Scan for the cell matching the given text and deliver its [X, Y] coordinate at center. 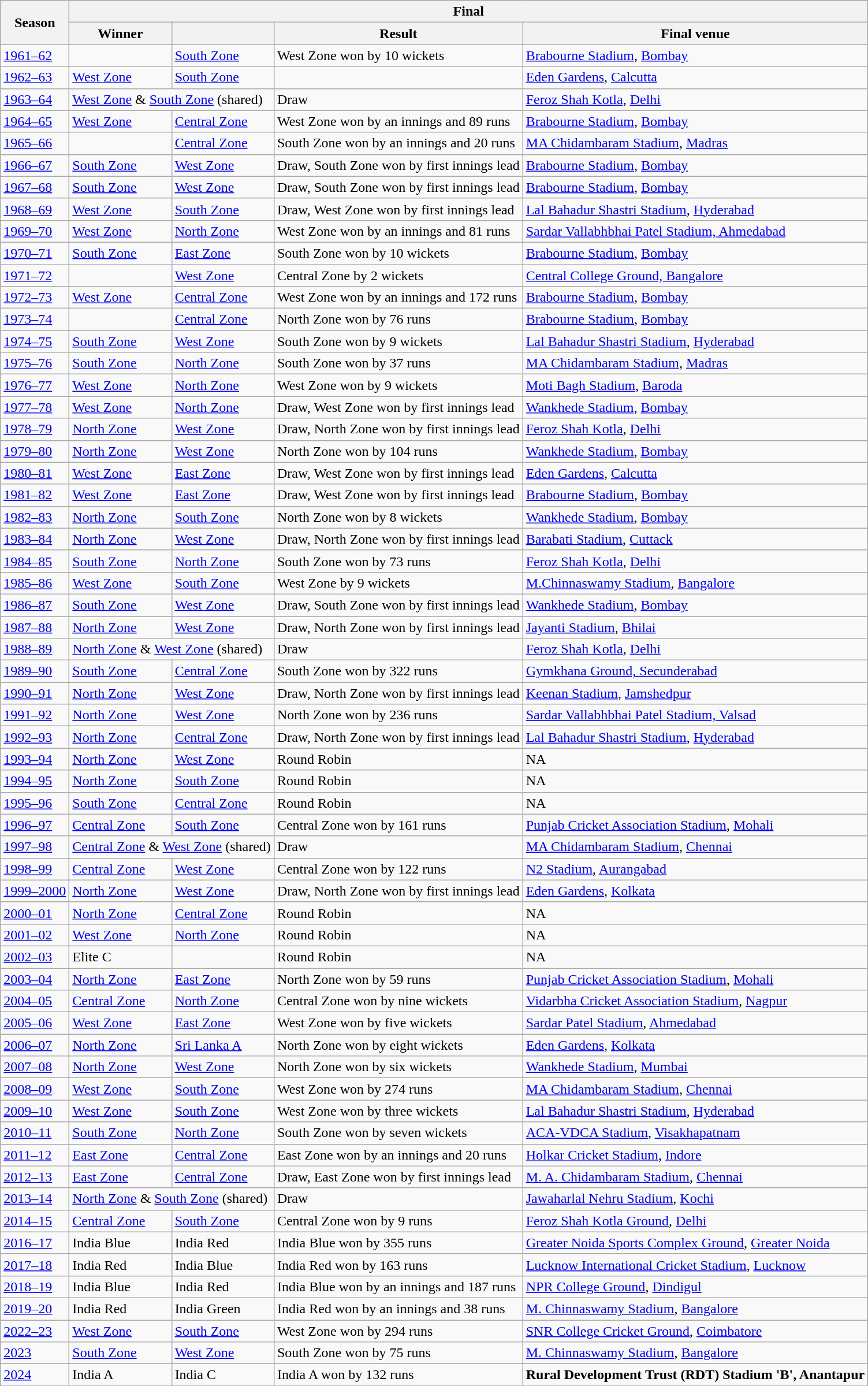
1982–83 [35, 517]
2013–14 [35, 1199]
South Zone won by 322 runs [398, 671]
2008–09 [35, 1089]
North Zone & South Zone (shared) [172, 1199]
1977–78 [35, 407]
2003–04 [35, 979]
2017–18 [35, 1265]
Moti Bagh Stadium, Baroda [695, 385]
1999–2000 [35, 891]
1992–93 [35, 737]
1961–62 [35, 55]
1979–80 [35, 451]
2022–23 [35, 1331]
1962–63 [35, 77]
Keenan Stadium, Jamshedpur [695, 693]
Jawaharlal Nehru Stadium, Kochi [695, 1199]
North Zone won by eight wickets [398, 1045]
Sardar Vallabhbhai Patel Stadium, Ahmedabad [695, 231]
Vidarbha Cricket Association Stadium, Nagpur [695, 1001]
South Zone won by 9 wickets [398, 341]
West Zone & South Zone (shared) [172, 99]
1969–70 [35, 231]
1983–84 [35, 539]
1975–76 [35, 363]
Central Zone won by 9 runs [398, 1221]
2000–01 [35, 913]
Draw, East Zone won by first innings lead [398, 1177]
2023 [35, 1353]
India A [120, 1375]
2009–10 [35, 1111]
Elite C [120, 957]
Sardar Patel Stadium, Ahmedabad [695, 1023]
1990–91 [35, 693]
2006–07 [35, 1045]
2019–20 [35, 1309]
N2 Stadium, Aurangabad [695, 869]
1984–85 [35, 561]
1972–73 [35, 298]
1973–74 [35, 319]
Sri Lanka A [223, 1045]
West Zone won by 9 wickets [398, 385]
2012–13 [35, 1177]
West Zone won by 294 runs [398, 1331]
2018–19 [35, 1287]
North Zone won by 8 wickets [398, 517]
Central Zone won by 122 runs [398, 869]
Barabati Stadium, Cuttack [695, 539]
Winner [120, 34]
1994–95 [35, 781]
West Zone won by three wickets [398, 1111]
India Red won by 163 runs [398, 1265]
2011–12 [35, 1155]
Greater Noida Sports Complex Ground, Greater Noida [695, 1243]
1964–65 [35, 121]
1993–94 [35, 759]
1976–77 [35, 385]
NPR College Ground, Dindigul [695, 1287]
1988–89 [35, 649]
Rural Development Trust (RDT) Stadium 'B', Anantapur [695, 1375]
2016–17 [35, 1243]
Season [35, 23]
Holkar Cricket Stadium, Indore [695, 1155]
Lucknow International Cricket Stadium, Lucknow [695, 1265]
West Zone by 9 wickets [398, 583]
Final venue [695, 34]
West Zone won by an innings and 89 runs [398, 121]
1995–96 [35, 803]
India A won by 132 runs [398, 1375]
1991–92 [35, 715]
Central Zone & West Zone (shared) [172, 847]
Central Zone won by 161 runs [398, 825]
2010–11 [35, 1133]
2014–15 [35, 1221]
ACA-VDCA Stadium, Visakhapatnam [695, 1133]
West Zone won by an innings and 172 runs [398, 298]
India C [223, 1375]
1978–79 [35, 429]
North Zone won by 76 runs [398, 319]
1963–64 [35, 99]
Central Zone by 2 wickets [398, 276]
West Zone won by five wickets [398, 1023]
Feroz Shah Kotla Ground, Delhi [695, 1221]
2001–02 [35, 935]
Jayanti Stadium, Bhilai [695, 627]
1966–67 [35, 165]
North Zone & West Zone (shared) [172, 649]
1967–68 [35, 187]
2004–05 [35, 1001]
1970–71 [35, 253]
M. A. Chidambaram Stadium, Chennai [695, 1177]
1974–75 [35, 341]
1981–82 [35, 495]
South Zone won by 10 wickets [398, 253]
North Zone won by 236 runs [398, 715]
India Blue won by an innings and 187 runs [398, 1287]
Gymkhana Ground, Secunderabad [695, 671]
1997–98 [35, 847]
South Zone won by an innings and 20 runs [398, 143]
India Blue won by 355 runs [398, 1243]
Final [469, 12]
South Zone won by seven wickets [398, 1133]
1989–90 [35, 671]
West Zone won by 274 runs [398, 1089]
1996–97 [35, 825]
South Zone won by 75 runs [398, 1353]
2007–08 [35, 1067]
2024 [35, 1375]
Central Zone won by nine wickets [398, 1001]
South Zone won by 37 runs [398, 363]
North Zone won by 59 runs [398, 979]
1968–69 [35, 209]
1987–88 [35, 627]
Result [398, 34]
India Green [223, 1309]
SNR College Cricket Ground, Coimbatore [695, 1331]
East Zone won by an innings and 20 runs [398, 1155]
India Red won by an innings and 38 runs [398, 1309]
1998–99 [35, 869]
1965–66 [35, 143]
South Zone won by 73 runs [398, 561]
Sardar Vallabhbhai Patel Stadium, Valsad [695, 715]
Central College Ground, Bangalore [695, 276]
West Zone won by 10 wickets [398, 55]
1980–81 [35, 473]
1985–86 [35, 583]
North Zone won by six wickets [398, 1067]
North Zone won by 104 runs [398, 451]
M.Chinnaswamy Stadium, Bangalore [695, 583]
2005–06 [35, 1023]
2002–03 [35, 957]
1986–87 [35, 605]
1971–72 [35, 276]
West Zone won by an innings and 81 runs [398, 231]
Wankhede Stadium, Mumbai [695, 1067]
